For the text-containing cell, return its midpoint in [X, Y] coordinate format. 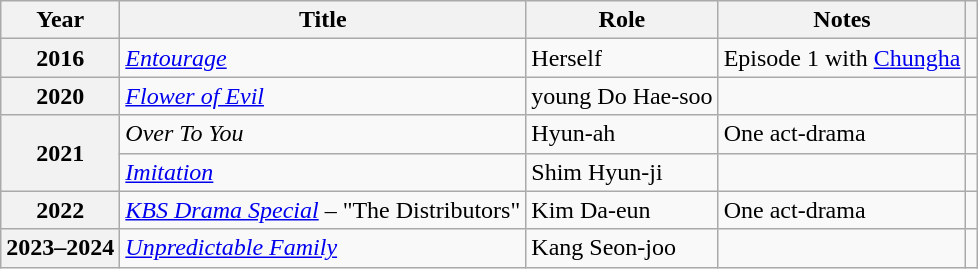
2016 [60, 58]
KBS Drama Special – "The Distributors" [323, 210]
Kang Seon-joo [622, 248]
young Do Hae-soo [622, 96]
Shim Hyun-ji [622, 172]
2020 [60, 96]
Hyun-ah [622, 134]
Role [622, 20]
Unpredictable Family [323, 248]
Kim Da-eun [622, 210]
Year [60, 20]
Episode 1 with Chungha [842, 58]
Notes [842, 20]
Over To You [323, 134]
2021 [60, 153]
Title [323, 20]
Imitation [323, 172]
Flower of Evil [323, 96]
Herself [622, 58]
2022 [60, 210]
2023–2024 [60, 248]
Entourage [323, 58]
